From the cell containing the given text, extract its center point as [X, Y] coordinate. 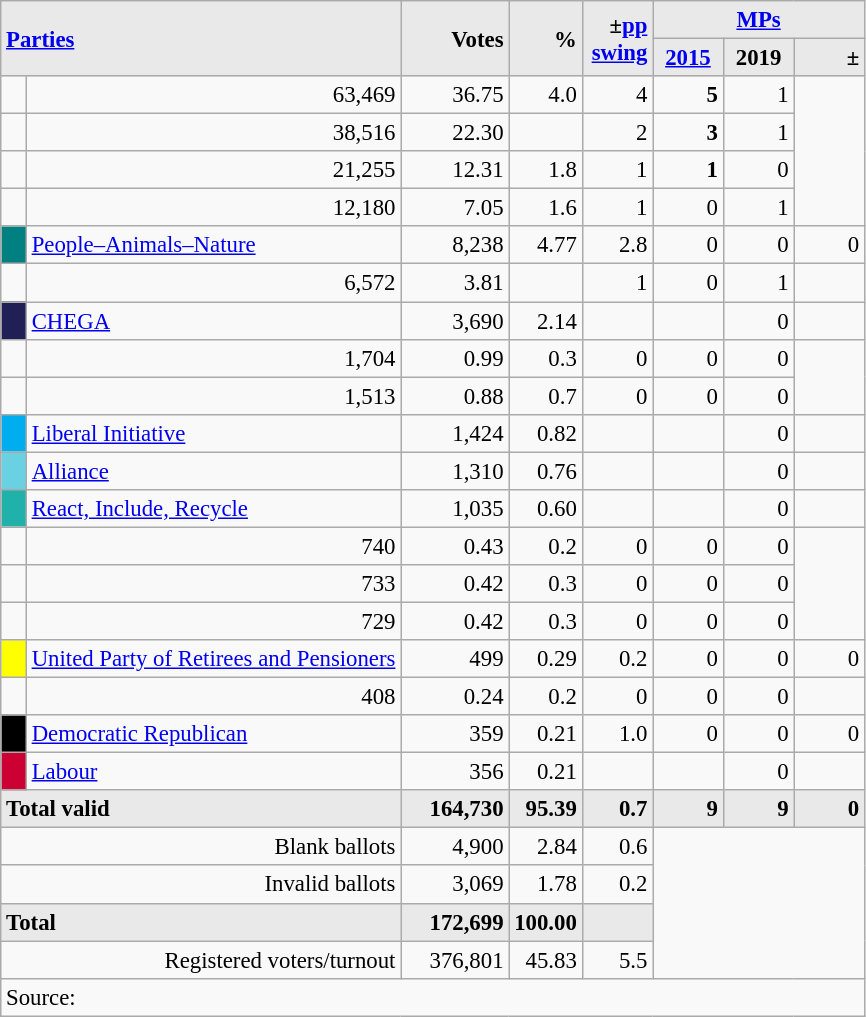
Invalid ballots [201, 885]
408 [213, 697]
5.5 [618, 960]
1.8 [546, 170]
0.99 [455, 358]
38,516 [213, 133]
733 [213, 584]
2015 [688, 58]
1,310 [455, 471]
2019 [758, 58]
2.8 [618, 245]
2.14 [546, 321]
2.84 [546, 847]
6,572 [213, 283]
4.77 [546, 245]
0.6 [618, 847]
3,690 [455, 321]
95.39 [546, 809]
Alliance [213, 471]
172,699 [455, 922]
0.88 [455, 396]
4.0 [546, 95]
±pp swing [618, 38]
Votes [455, 38]
2 [618, 133]
356 [455, 772]
Registered voters/turnout [201, 960]
729 [213, 621]
Liberal Initiative [213, 433]
499 [455, 659]
4,900 [455, 847]
63,469 [213, 95]
% [546, 38]
21,255 [213, 170]
45.83 [546, 960]
359 [455, 734]
0.76 [546, 471]
Total [201, 922]
22.30 [455, 133]
376,801 [455, 960]
3,069 [455, 885]
1.0 [618, 734]
0.24 [455, 697]
100.00 [546, 922]
Parties [201, 38]
React, Include, Recycle [213, 509]
0.43 [455, 546]
0.60 [546, 509]
1.6 [546, 208]
740 [213, 546]
164,730 [455, 809]
1,424 [455, 433]
Source: [433, 997]
CHEGA [213, 321]
0.82 [546, 433]
36.75 [455, 95]
12,180 [213, 208]
MPs [759, 20]
± [830, 58]
Total valid [201, 809]
1.78 [546, 885]
1,513 [213, 396]
Democratic Republican [213, 734]
Blank ballots [201, 847]
8,238 [455, 245]
People–Animals–Nature [213, 245]
3 [688, 133]
Labour [213, 772]
1,704 [213, 358]
3.81 [455, 283]
0.29 [546, 659]
United Party of Retirees and Pensioners [213, 659]
1,035 [455, 509]
4 [618, 95]
5 [688, 95]
12.31 [455, 170]
7.05 [455, 208]
